Provide the [x, y] coordinate of the cell's center where the given text is located.  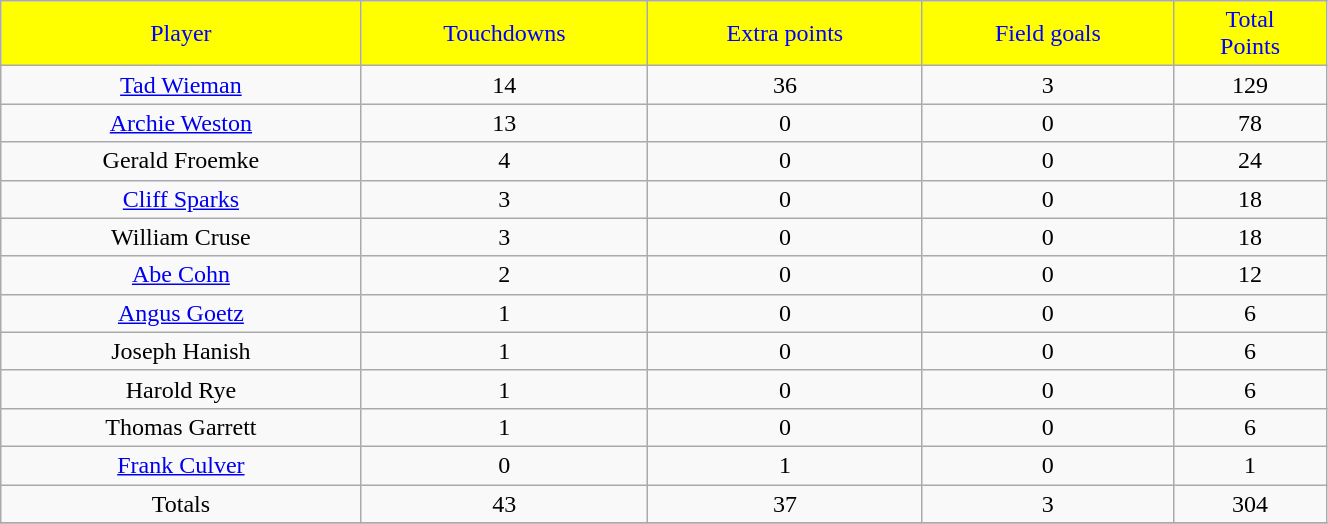
2 [504, 275]
Abe Cohn [181, 275]
304 [1250, 503]
TotalPoints [1250, 34]
William Cruse [181, 237]
43 [504, 503]
13 [504, 123]
Touchdowns [504, 34]
14 [504, 85]
Field goals [1048, 34]
Tad Wieman [181, 85]
Frank Culver [181, 465]
129 [1250, 85]
Gerald Froemke [181, 161]
Cliff Sparks [181, 199]
Totals [181, 503]
Thomas Garrett [181, 427]
Player [181, 34]
Archie Weston [181, 123]
Extra points [785, 34]
4 [504, 161]
Harold Rye [181, 389]
12 [1250, 275]
37 [785, 503]
24 [1250, 161]
Joseph Hanish [181, 351]
78 [1250, 123]
36 [785, 85]
Angus Goetz [181, 313]
